Provide the [X, Y] coordinate of the cell's center where the given text is located.  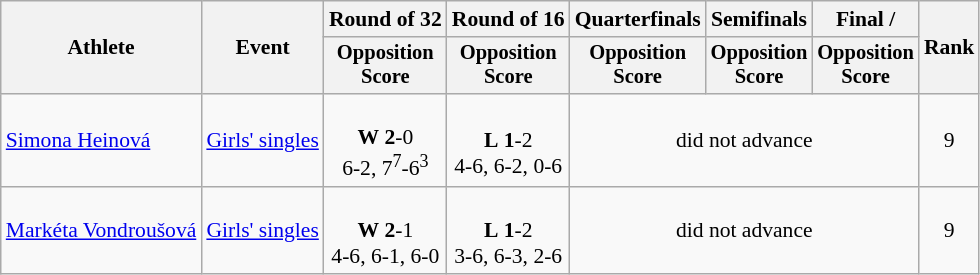
Quarterfinals [638, 19]
L 1-2 3-6, 6-3, 2-6 [508, 230]
W 2-0 6-2, 77-63 [386, 140]
Round of 16 [508, 19]
Simona Heinová [102, 140]
Final / [866, 19]
Markéta Vondroušová [102, 230]
Event [262, 48]
Round of 32 [386, 19]
Rank [950, 48]
Semifinals [760, 19]
W 2-1 4-6, 6-1, 6-0 [386, 230]
Athlete [102, 48]
L 1-2 4-6, 6-2, 0-6 [508, 140]
